Scan for the cell matching the given text and deliver its [x, y] coordinate at center. 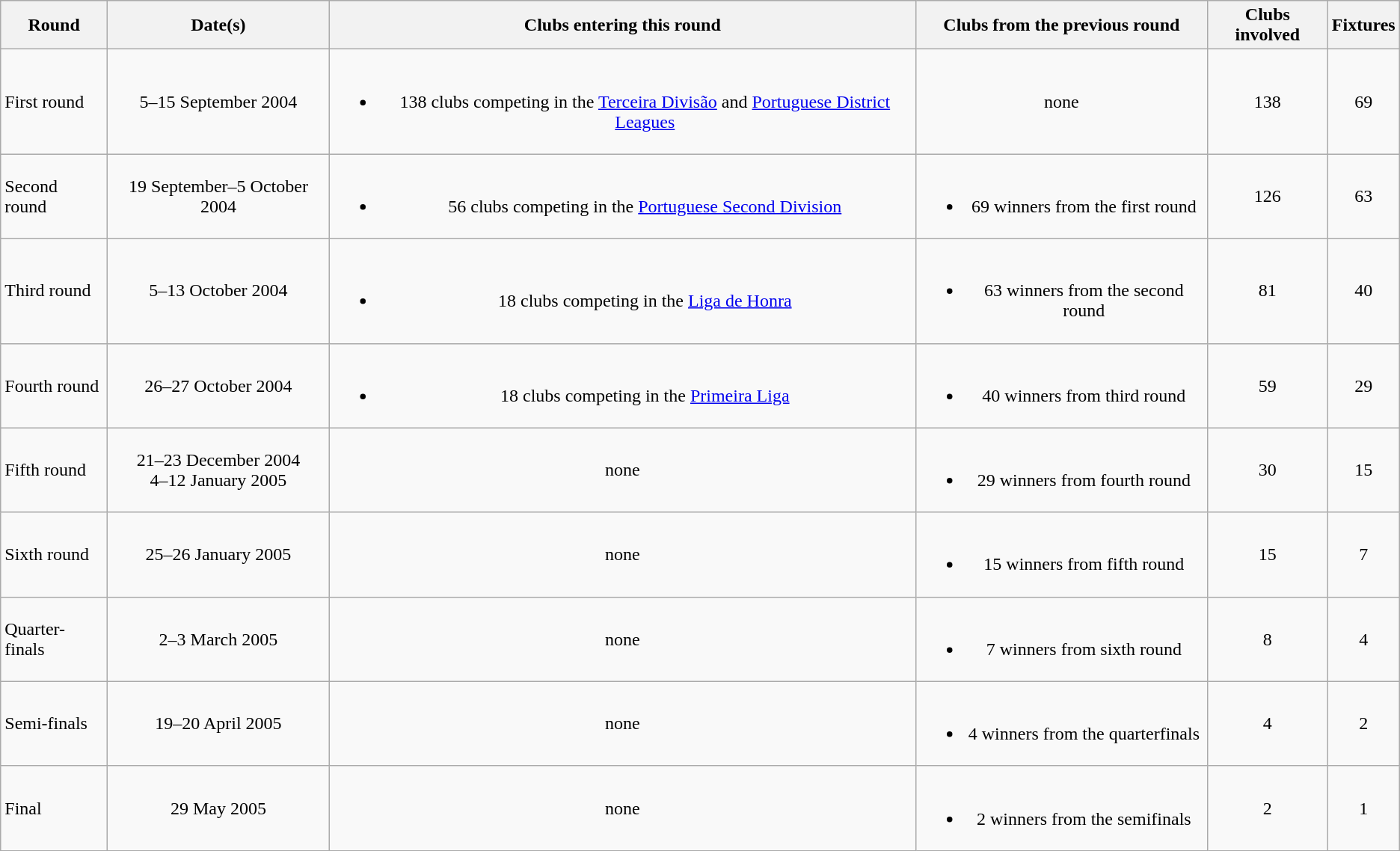
Sixth round [54, 555]
5–15 September 2004 [218, 102]
56 clubs competing in the Portuguese Second Division [622, 196]
15 winners from fifth round [1061, 555]
8 [1267, 639]
40 winners from third round [1061, 386]
18 clubs competing in the Primeira Liga [622, 386]
Date(s) [218, 25]
21–23 December 20044–12 January 2005 [218, 470]
5–13 October 2004 [218, 291]
29 winners from fourth round [1061, 470]
Round [54, 25]
Clubs entering this round [622, 25]
2 winners from the semifinals [1061, 808]
1 [1363, 808]
81 [1267, 291]
40 [1363, 291]
26–27 October 2004 [218, 386]
69 [1363, 102]
4 winners from the quarterfinals [1061, 724]
First round [54, 102]
19 September–5 October 2004 [218, 196]
Fourth round [54, 386]
Fixtures [1363, 25]
30 [1267, 470]
Fifth round [54, 470]
7 winners from sixth round [1061, 639]
Quarter-finals [54, 639]
Second round [54, 196]
Semi-finals [54, 724]
7 [1363, 555]
29 [1363, 386]
18 clubs competing in the Liga de Honra [622, 291]
138 clubs competing in the Terceira Divisão and Portuguese District Leagues [622, 102]
2–3 March 2005 [218, 639]
29 May 2005 [218, 808]
59 [1267, 386]
Final [54, 808]
138 [1267, 102]
69 winners from the first round [1061, 196]
Third round [54, 291]
25–26 January 2005 [218, 555]
63 winners from the second round [1061, 291]
19–20 April 2005 [218, 724]
63 [1363, 196]
Clubs from the previous round [1061, 25]
Clubs involved [1267, 25]
126 [1267, 196]
